Find where the given text appears and provide that cell's center as [X, Y] coordinate. 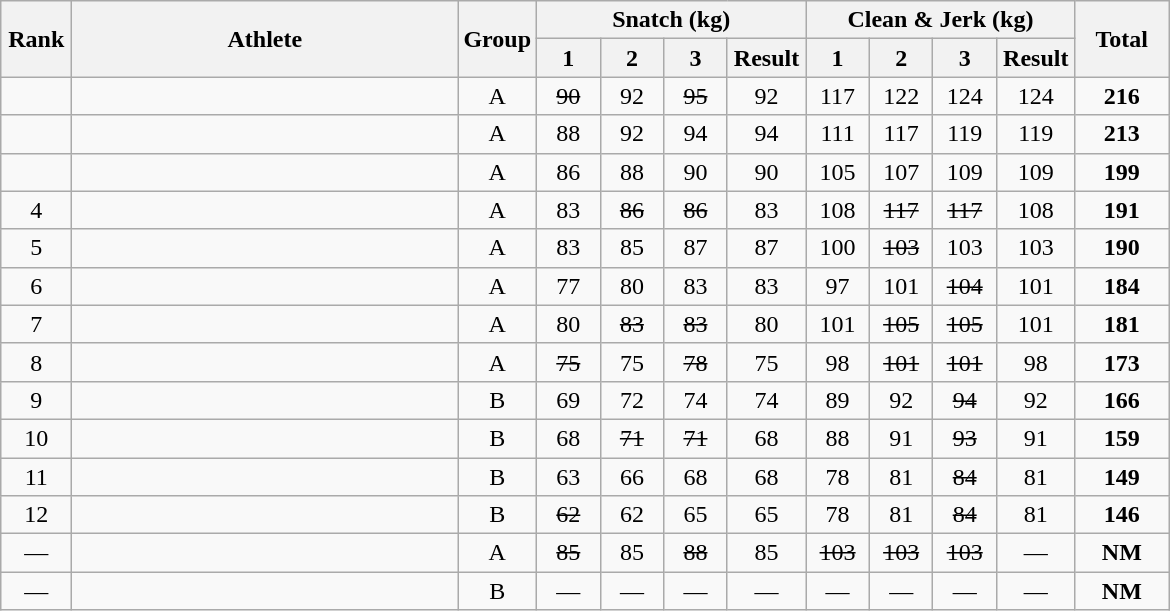
9 [36, 400]
72 [632, 400]
4 [36, 210]
184 [1122, 286]
10 [36, 438]
100 [838, 248]
63 [569, 477]
97 [838, 286]
199 [1122, 172]
66 [632, 477]
104 [965, 286]
181 [1122, 324]
5 [36, 248]
89 [838, 400]
6 [36, 286]
111 [838, 134]
Athlete [265, 39]
Group [498, 39]
213 [1122, 134]
11 [36, 477]
159 [1122, 438]
7 [36, 324]
Rank [36, 39]
8 [36, 362]
93 [965, 438]
122 [901, 96]
190 [1122, 248]
146 [1122, 515]
191 [1122, 210]
216 [1122, 96]
Snatch (kg) [672, 20]
12 [36, 515]
Total [1122, 39]
Clean & Jerk (kg) [940, 20]
107 [901, 172]
69 [569, 400]
77 [569, 286]
173 [1122, 362]
95 [696, 96]
149 [1122, 477]
166 [1122, 400]
